Output the [X, Y] coordinate of the center of the cell containing the given text.  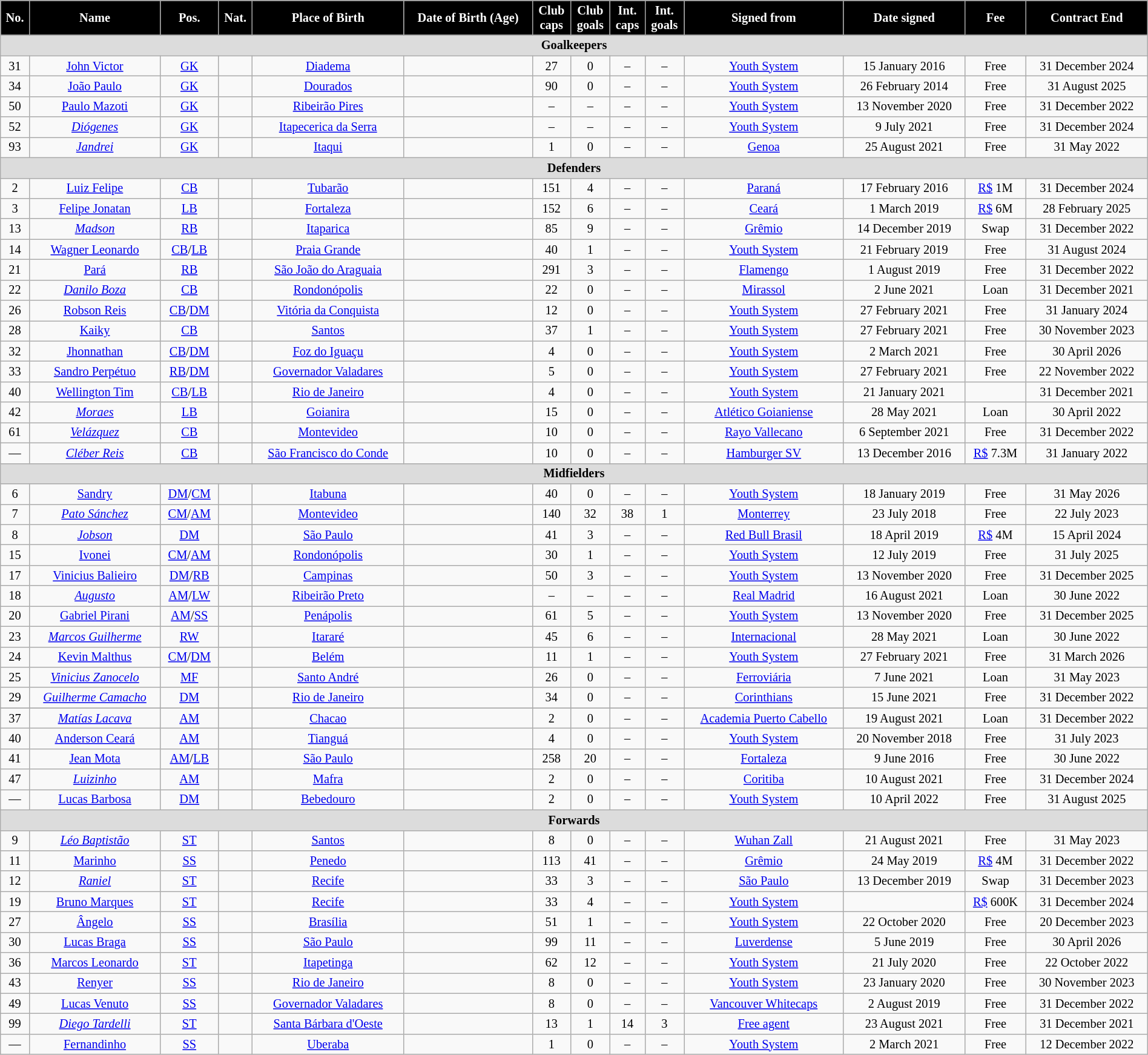
Midfielders [574, 474]
Santo André [328, 677]
113 [551, 861]
19 [15, 902]
Pato Sánchez [94, 514]
Wellington Tim [94, 392]
18 January 2019 [905, 494]
10 April 2022 [905, 799]
Moraes [94, 412]
51 [551, 922]
Marcos Leonardo [94, 963]
Clubcaps [551, 18]
15 June 2021 [905, 698]
Pará [94, 270]
20 December 2023 [1086, 922]
CM/DM [190, 657]
Tubarão [328, 188]
31 December 2023 [1086, 881]
13 December 2019 [905, 881]
7 June 2021 [905, 677]
140 [551, 514]
Kevin Malthus [94, 657]
18 April 2019 [905, 535]
31 July 2025 [1086, 555]
12 July 2019 [905, 555]
31 May 2022 [1086, 147]
Fee [995, 18]
14 December 2019 [905, 229]
Bruno Marques [94, 902]
AM/LB [190, 759]
Coritiba [764, 779]
21 February 2019 [905, 250]
Itapetinga [328, 963]
Ângelo [94, 922]
Itabuna [328, 494]
Flamengo [764, 270]
Pos. [190, 18]
43 [15, 983]
Marcos Guilherme [94, 637]
12 December 2022 [1086, 1044]
Jhonnathan [94, 351]
Kaiky [94, 331]
19 August 2021 [905, 718]
Rayo Vallecano [764, 432]
Contract End [1086, 18]
Ceará [764, 208]
Real Madrid [764, 596]
9 July 2021 [905, 127]
1 March 2019 [905, 208]
30 April 2022 [1086, 412]
Place of Birth [328, 18]
Foz do Iguaçu [328, 351]
20 November 2018 [905, 738]
31 July 2023 [1086, 738]
42 [15, 412]
Fernandinho [94, 1044]
38 [627, 514]
Wagner Leonardo [94, 250]
Santa Bárbara d'Oeste [328, 1024]
Jobson [94, 535]
Date of Birth (Age) [468, 18]
21 January 2021 [905, 392]
26 February 2014 [905, 86]
Ivonei [94, 555]
Diógenes [94, 127]
Lucas Venuto [94, 1004]
Chacao [328, 718]
Goalkeepers [574, 45]
Hamburger SV [764, 453]
Vinicius Zanocelo [94, 677]
23 July 2018 [905, 514]
22 July 2023 [1086, 514]
Mafra [328, 779]
21 [15, 270]
Paulo Mazoti [94, 107]
Anderson Ceará [94, 738]
Penápolis [328, 616]
Dourados [328, 86]
Brasília [328, 922]
Corinthians [764, 698]
R$ 600K [995, 902]
Vinicius Balieiro [94, 575]
24 [15, 657]
Campinas [328, 575]
21 August 2021 [905, 841]
5 June 2019 [905, 942]
São João do Araguaia [328, 270]
151 [551, 188]
Internacional [764, 637]
Int.caps [627, 18]
Jandrei [94, 147]
Diadema [328, 66]
31 [15, 66]
Belém [328, 657]
Lucas Braga [94, 942]
Lucas Barbosa [94, 799]
Raniel [94, 881]
Wuhan Zall [764, 841]
Mirassol [764, 290]
Diego Tardelli [94, 1024]
22 November 2022 [1086, 371]
Itaparica [328, 229]
21 July 2020 [905, 963]
2 June 2021 [905, 290]
Cléber Reis [94, 453]
31 January 2022 [1086, 453]
258 [551, 759]
DM/CM [190, 494]
Tianguá [328, 738]
Jean Mota [94, 759]
Int.goals [665, 18]
15 January 2016 [905, 66]
Matías Lacava [94, 718]
22 October 2022 [1086, 963]
13 December 2016 [905, 453]
7 [15, 514]
Ferroviária [764, 677]
Penedo [328, 861]
RW [190, 637]
Academia Puerto Cabello [764, 718]
Atlético Goianiense [764, 412]
Defenders [574, 168]
15 April 2024 [1086, 535]
24 May 2019 [905, 861]
62 [551, 963]
Bebedouro [328, 799]
Danilo Boza [94, 290]
52 [15, 127]
28 February 2025 [1086, 208]
R$ 7.3M [995, 453]
Vancouver Whitecaps [764, 1004]
23 January 2020 [905, 983]
Praia Grande [328, 250]
Forwards [574, 820]
31 May 2026 [1086, 494]
28 [15, 331]
1 August 2019 [905, 270]
Monterrey [764, 514]
18 [15, 596]
Vitória da Conquista [328, 311]
31 March 2026 [1086, 657]
John Victor [94, 66]
Léo Baptistão [94, 841]
2 August 2019 [905, 1004]
291 [551, 270]
16 August 2021 [905, 596]
Luizinho [94, 779]
49 [15, 1004]
Guilherme Camacho [94, 698]
6 September 2021 [905, 432]
João Paulo [94, 86]
Marinho [94, 861]
RB/DM [190, 371]
No. [15, 18]
Sandro Perpétuo [94, 371]
31 January 2024 [1086, 311]
90 [551, 86]
152 [551, 208]
Goianira [328, 412]
31 August 2024 [1086, 250]
Ribeirão Preto [328, 596]
R$ 6M [995, 208]
17 February 2016 [905, 188]
Luiz Felipe [94, 188]
23 [15, 637]
Felipe Jonatan [94, 208]
36 [15, 963]
AM/SS [190, 616]
AM/LW [190, 596]
9 June 2016 [905, 759]
Genoa [764, 147]
Itapecerica da Serra [328, 127]
Nat. [236, 18]
Itaqui [328, 147]
DM/RB [190, 575]
R$ 1M [995, 188]
85 [551, 229]
São Francisco do Conde [328, 453]
Augusto [94, 596]
Name [94, 18]
Red Bull Brasil [764, 535]
Free agent [764, 1024]
Paraná [764, 188]
45 [551, 637]
Renyer [94, 983]
Luverdense [764, 942]
25 [15, 677]
Robson Reis [94, 311]
17 [15, 575]
29 [15, 698]
22 October 2020 [905, 922]
Ribeirão Pires [328, 107]
Madson [94, 229]
Signed from [764, 18]
47 [15, 779]
Velázquez [94, 432]
Itararé [328, 637]
Date signed [905, 18]
Uberaba [328, 1044]
25 August 2021 [905, 147]
Gabriel Pirani [94, 616]
Sandry [94, 494]
10 August 2021 [905, 779]
Clubgoals [590, 18]
MF [190, 677]
23 August 2021 [905, 1024]
93 [15, 147]
